Provide the (X, Y) coordinate of the cell's center where the given text is located.  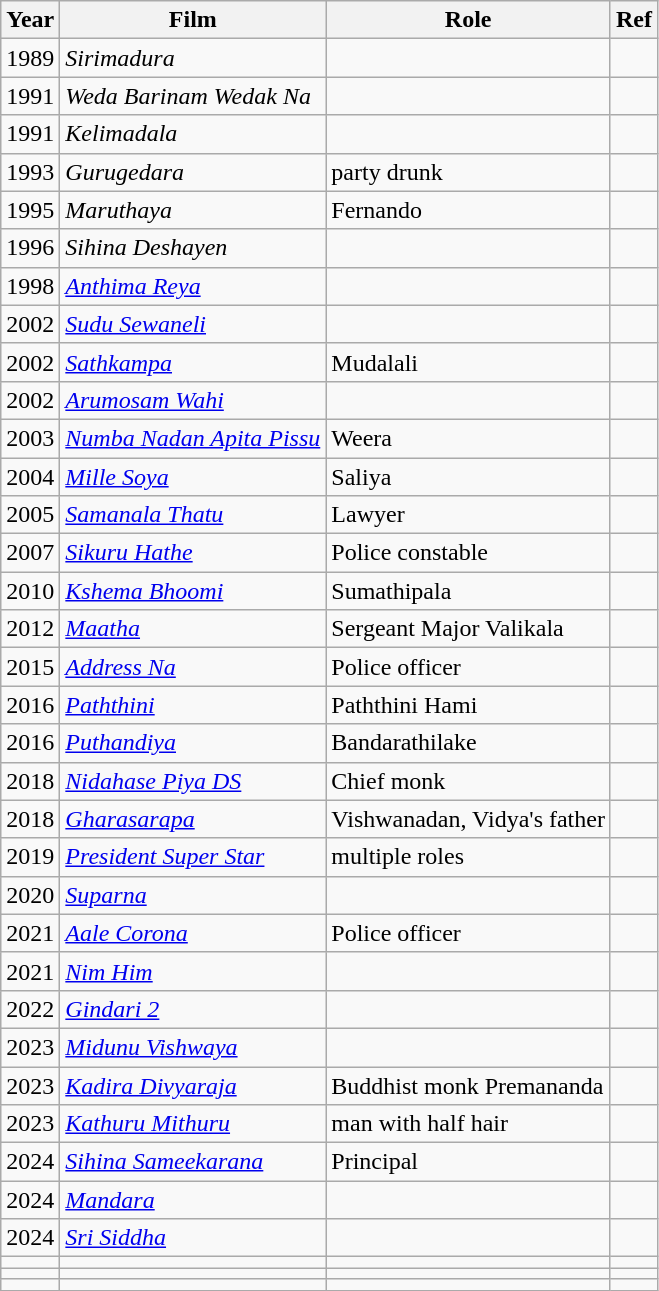
1996 (30, 248)
Aale Corona (193, 933)
Kshema Bhoomi (193, 591)
Kadira Divyaraja (193, 1085)
2020 (30, 895)
Mudalali (468, 362)
Sumathipala (468, 591)
President Super Star (193, 857)
Anthima Reya (193, 286)
Police constable (468, 553)
1989 (30, 58)
Address Na (193, 667)
1998 (30, 286)
Weda Barinam Wedak Na (193, 96)
1995 (30, 210)
multiple roles (468, 857)
Midunu Vishwaya (193, 1047)
Gharasarapa (193, 819)
Sudu Sewaneli (193, 324)
Puthandiya (193, 743)
Arumosam Wahi (193, 400)
Nim Him (193, 971)
Kathuru Mithuru (193, 1124)
Film (193, 20)
Principal (468, 1162)
Sergeant Major Valikala (468, 629)
Paththini Hami (468, 705)
Maruthaya (193, 210)
Buddhist monk Premananda (468, 1085)
Ref (634, 20)
Paththini (193, 705)
Lawyer (468, 515)
Fernando (468, 210)
Sihina Sameekarana (193, 1162)
Sikuru Hathe (193, 553)
Sihina Deshayen (193, 248)
2022 (30, 1009)
Vishwanadan, Vidya's father (468, 819)
man with half hair (468, 1124)
Suparna (193, 895)
Weera (468, 438)
Maatha (193, 629)
Sathkampa (193, 362)
Samanala Thatu (193, 515)
2004 (30, 477)
Role (468, 20)
Sri Siddha (193, 1238)
Numba Nadan Apita Pissu (193, 438)
Kelimadala (193, 134)
2012 (30, 629)
Mandara (193, 1200)
Year (30, 20)
Gindari 2 (193, 1009)
Saliya (468, 477)
2019 (30, 857)
2005 (30, 515)
Bandarathilake (468, 743)
2010 (30, 591)
party drunk (468, 172)
2015 (30, 667)
Mille Soya (193, 477)
Sirimadura (193, 58)
Gurugedara (193, 172)
2007 (30, 553)
Nidahase Piya DS (193, 781)
2003 (30, 438)
1993 (30, 172)
Chief monk (468, 781)
